Find where the given text appears and provide that cell's center as [X, Y] coordinate. 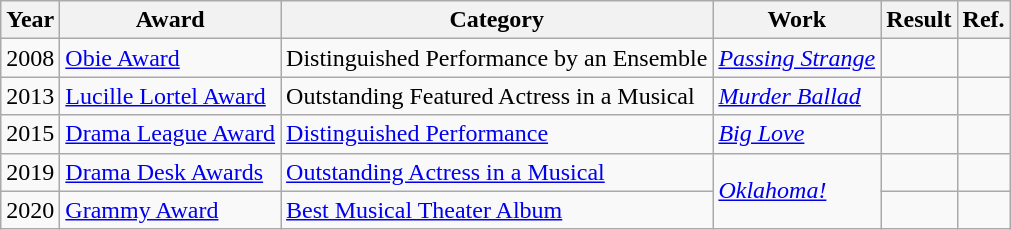
2015 [30, 134]
Work [797, 20]
Outstanding Featured Actress in a Musical [497, 96]
Drama League Award [170, 134]
Award [170, 20]
Drama Desk Awards [170, 172]
Passing Strange [797, 58]
2020 [30, 210]
Grammy Award [170, 210]
2013 [30, 96]
2019 [30, 172]
Distinguished Performance [497, 134]
Ref. [984, 20]
Big Love [797, 134]
Lucille Lortel Award [170, 96]
Category [497, 20]
Obie Award [170, 58]
Outstanding Actress in a Musical [497, 172]
Murder Ballad [797, 96]
Result [919, 20]
Year [30, 20]
2008 [30, 58]
Distinguished Performance by an Ensemble [497, 58]
Best Musical Theater Album [497, 210]
Oklahoma! [797, 191]
